Return (x, y) of the center of cell containing provided text 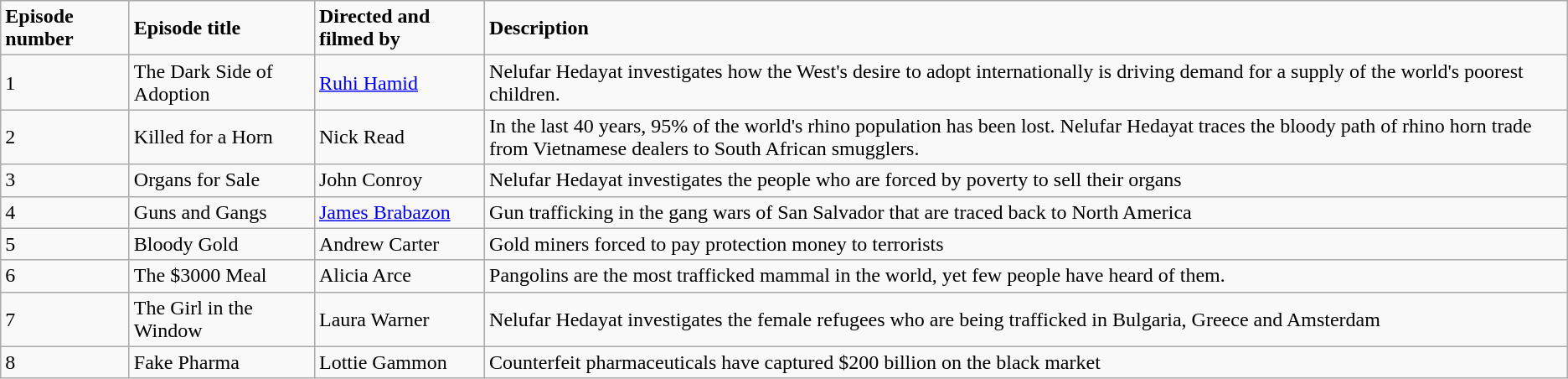
Directed and filmed by (399, 29)
Episode number (65, 29)
Nelufar Hedayat investigates how the West's desire to adopt internationally is driving demand for a supply of the world's poorest children. (1027, 82)
6 (65, 276)
Bloody Gold (221, 244)
Nelufar Hedayat investigates the people who are forced by poverty to sell their organs (1027, 180)
Counterfeit pharmaceuticals have captured $200 billion on the black market (1027, 362)
Pangolins are the most trafficked mammal in the world, yet few people have heard of them. (1027, 276)
Fake Pharma (221, 362)
3 (65, 180)
Laura Warner (399, 319)
Nick Read (399, 138)
5 (65, 244)
Nelufar Hedayat investigates the female refugees who are being trafficked in Bulgaria, Greece and Amsterdam (1027, 319)
The Dark Side of Adoption (221, 82)
James Brabazon (399, 212)
4 (65, 212)
Gold miners forced to pay protection money to terrorists (1027, 244)
7 (65, 319)
The $3000 Meal (221, 276)
Andrew Carter (399, 244)
Lottie Gammon (399, 362)
2 (65, 138)
Organs for Sale (221, 180)
John Conroy (399, 180)
Guns and Gangs (221, 212)
Description (1027, 29)
Gun trafficking in the gang wars of San Salvador that are traced back to North America (1027, 212)
Killed for a Horn (221, 138)
Alicia Arce (399, 276)
The Girl in the Window (221, 319)
Ruhi Hamid (399, 82)
1 (65, 82)
Episode title (221, 29)
8 (65, 362)
